Pinpoint the cell where the given text exists, returning its (X, Y) midpoint coordinate. 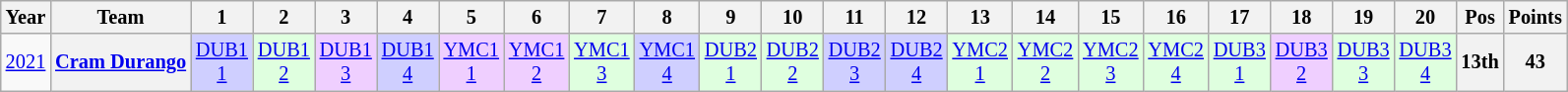
18 (1301, 17)
YMC12 (536, 62)
17 (1240, 17)
YMC23 (1110, 62)
DUB21 (730, 62)
DUB31 (1240, 62)
2 (283, 17)
DUB34 (1425, 62)
DUB14 (408, 62)
2021 (26, 62)
YMC22 (1045, 62)
Team (120, 17)
DUB13 (346, 62)
20 (1425, 17)
DUB22 (793, 62)
7 (601, 17)
16 (1175, 17)
19 (1364, 17)
YMC14 (667, 62)
6 (536, 17)
Pos (1479, 17)
13th (1479, 62)
DUB33 (1364, 62)
DUB32 (1301, 62)
YMC11 (471, 62)
5 (471, 17)
10 (793, 17)
DUB23 (854, 62)
43 (1536, 62)
4 (408, 17)
12 (917, 17)
DUB12 (283, 62)
YMC13 (601, 62)
1 (222, 17)
8 (667, 17)
DUB24 (917, 62)
Year (26, 17)
YMC21 (980, 62)
Points (1536, 17)
DUB11 (222, 62)
15 (1110, 17)
14 (1045, 17)
3 (346, 17)
Cram Durango (120, 62)
YMC24 (1175, 62)
9 (730, 17)
11 (854, 17)
13 (980, 17)
